Return the [x, y] coordinate for the center point of the cell that contains the specified text.  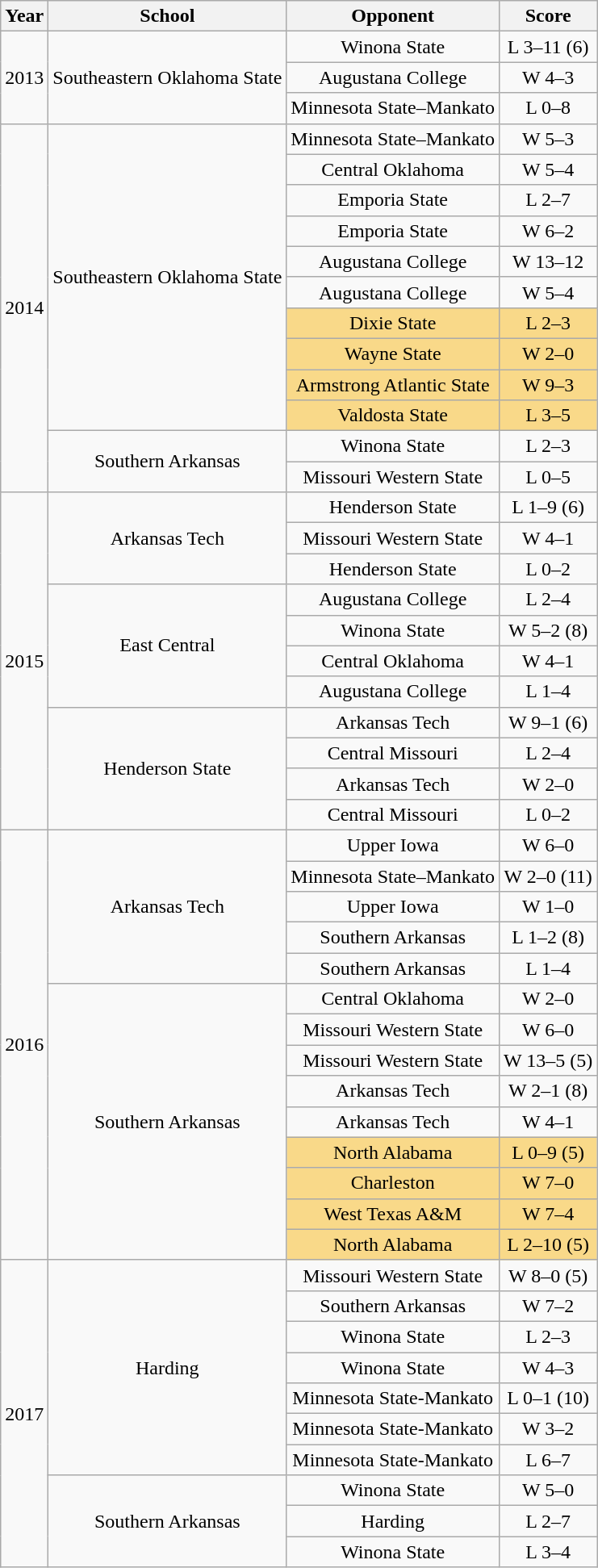
W 13–5 (5) [549, 1060]
Year [24, 16]
L 3–11 (6) [549, 47]
W 1–0 [549, 907]
2016 [24, 1044]
W 9–1 (6) [549, 722]
L 6–7 [549, 1460]
W 2–0 (11) [549, 876]
W 3–2 [549, 1429]
East Central [168, 646]
Wayne State [393, 353]
West Texas A&M [393, 1214]
2014 [24, 308]
L 3–5 [549, 416]
W 9–3 [549, 385]
L 0–5 [549, 477]
Charleston [393, 1183]
2015 [24, 662]
L 0–1 (10) [549, 1399]
Opponent [393, 16]
L 3–4 [549, 1552]
Armstrong Atlantic State [393, 385]
W 7–2 [549, 1306]
L 1–9 (6) [549, 508]
L 0–8 [549, 108]
Valdosta State [393, 416]
2013 [24, 77]
Dixie State [393, 323]
L 0–9 (5) [549, 1152]
W 8–0 (5) [549, 1275]
2017 [24, 1414]
L 1–2 (8) [549, 938]
Score [549, 16]
W 6–2 [549, 231]
W 5–3 [549, 139]
L 2–10 (5) [549, 1244]
W 7–4 [549, 1214]
W 2–1 (8) [549, 1091]
W 5–2 (8) [549, 630]
School [168, 16]
W 5–0 [549, 1491]
W 13–12 [549, 261]
W 7–0 [549, 1183]
